Identify which cell holds the provided text, then report its [X, Y] central coordinate. 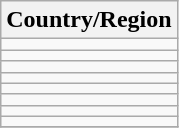
Country/Region [89, 20]
